Identify which cell holds the provided text, then report its (x, y) central coordinate. 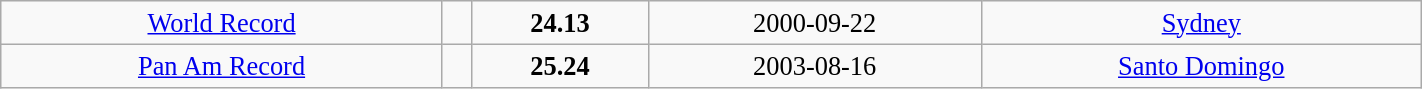
25.24 (560, 66)
2000-09-22 (814, 22)
24.13 (560, 22)
World Record (222, 22)
2003-08-16 (814, 66)
Sydney (1201, 22)
Pan Am Record (222, 66)
Santo Domingo (1201, 66)
